For the text-containing cell, return its midpoint in [x, y] coordinate format. 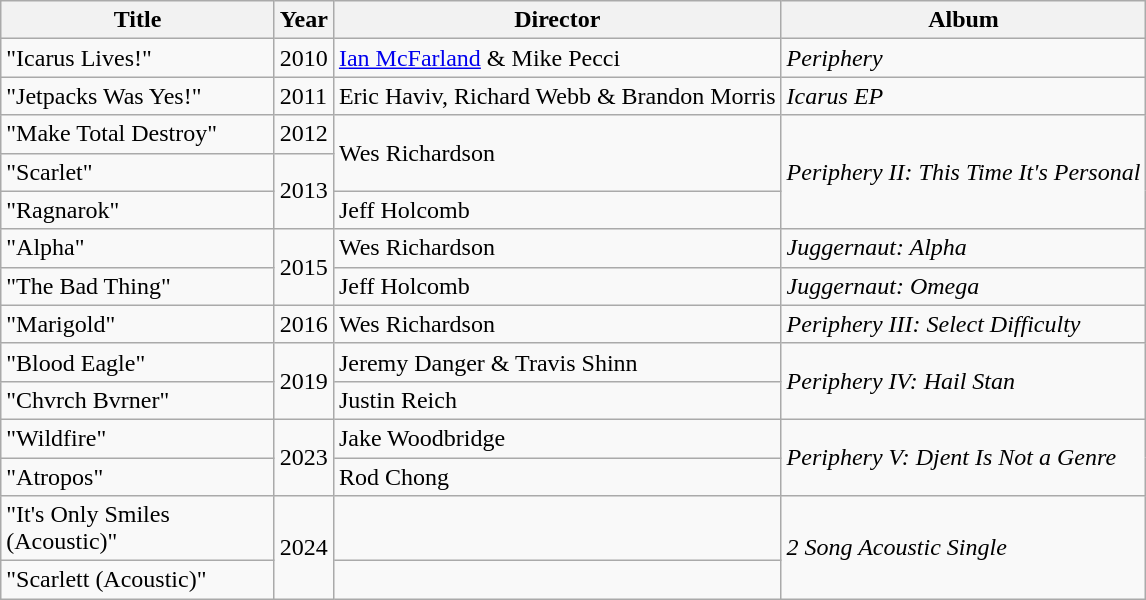
Periphery IV: Hail Stan [964, 381]
"Jetpacks Was Yes!" [138, 96]
Icarus EP [964, 96]
2023 [304, 457]
2011 [304, 96]
Album [964, 20]
Ian McFarland & Mike Pecci [557, 58]
"Atropos" [138, 477]
Rod Chong [557, 477]
"Marigold" [138, 324]
"The Bad Thing" [138, 286]
2010 [304, 58]
2024 [304, 548]
"Alpha" [138, 248]
2015 [304, 267]
2012 [304, 134]
Eric Haviv, Richard Webb & Brandon Morris [557, 96]
"Ragnarok" [138, 210]
Periphery III: Select Difficulty [964, 324]
"Scarlet" [138, 172]
Periphery V: Djent Is Not a Genre [964, 457]
Title [138, 20]
"Scarlett (Acoustic)" [138, 580]
"Chvrch Bvrner" [138, 400]
"Icarus Lives!" [138, 58]
"Make Total Destroy" [138, 134]
Justin Reich [557, 400]
Jake Woodbridge [557, 438]
2 Song Acoustic Single [964, 548]
Director [557, 20]
2016 [304, 324]
"Wildfire" [138, 438]
Jeremy Danger & Travis Shinn [557, 362]
Juggernaut: Alpha [964, 248]
2019 [304, 381]
2013 [304, 191]
"Blood Eagle" [138, 362]
Periphery II: This Time It's Personal [964, 172]
Juggernaut: Omega [964, 286]
Year [304, 20]
"It's Only Smiles (Acoustic)" [138, 528]
Periphery [964, 58]
